Provide the [x, y] coordinate of the cell's center where the given text is located.  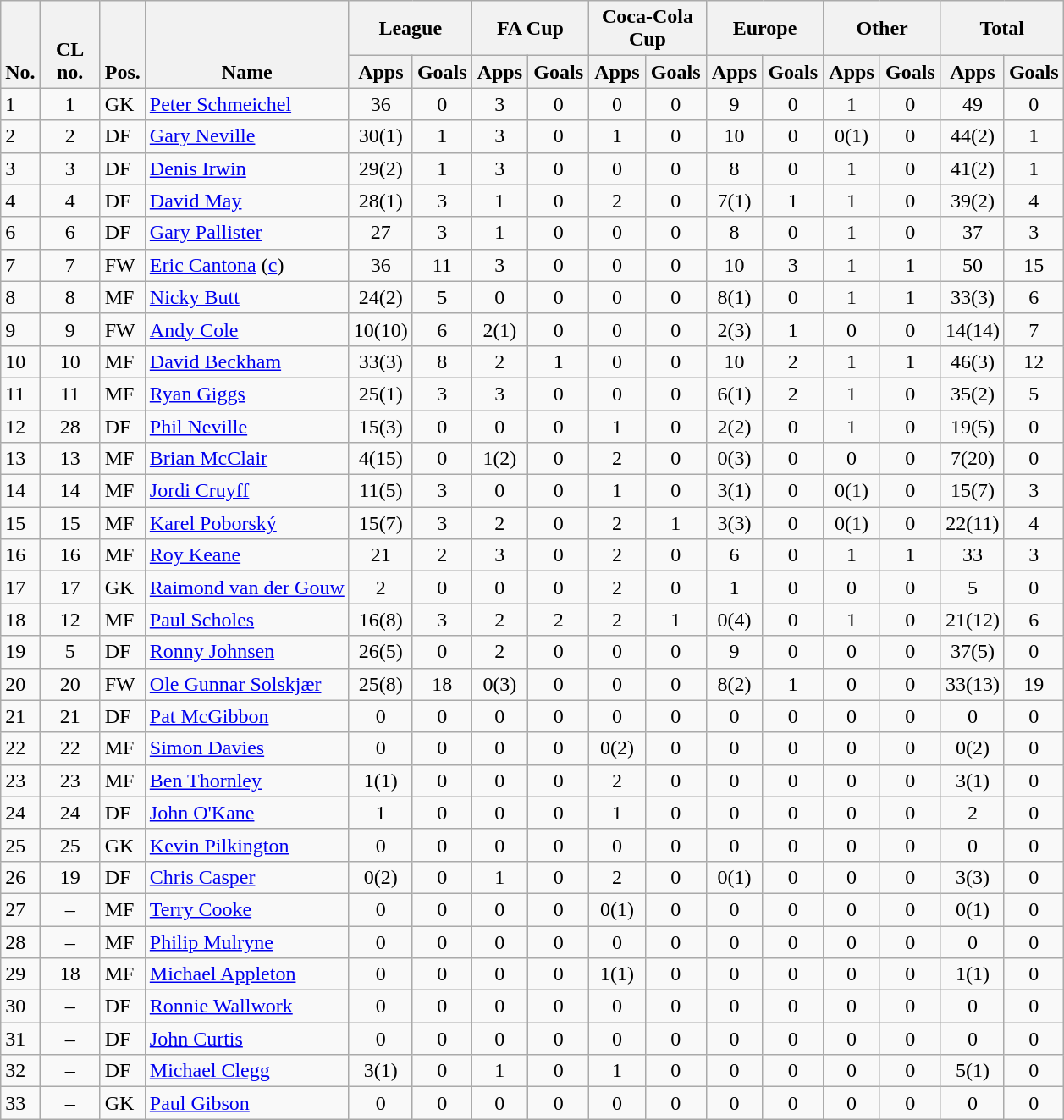
15(3) [381, 426]
31 [20, 1039]
30(1) [381, 136]
1(2) [499, 459]
2(1) [499, 329]
Philip Mulryne [247, 942]
5(1) [972, 1071]
Eric Cantona (c) [247, 265]
32 [20, 1071]
28(1) [381, 201]
Gary Neville [247, 136]
50 [972, 265]
30 [20, 1007]
7(1) [735, 201]
Pos. [122, 44]
No. [20, 44]
Michael Clegg [247, 1071]
Name [247, 44]
25(8) [381, 684]
Michael Appleton [247, 974]
49 [972, 104]
21(12) [972, 620]
33(13) [972, 684]
Raimond van der Gouw [247, 588]
Roy Keane [247, 555]
16(8) [381, 620]
7(20) [972, 459]
Ryan Giggs [247, 394]
25(1) [381, 394]
0(4) [735, 620]
8(1) [735, 297]
4(15) [381, 459]
Terry Cooke [247, 909]
Gary Pallister [247, 233]
Ben Thornley [247, 781]
Kevin Pilkington [247, 845]
John O'Kane [247, 813]
10(10) [381, 329]
22(11) [972, 523]
Andy Cole [247, 329]
John Curtis [247, 1039]
League [410, 29]
Chris Casper [247, 877]
14(14) [972, 329]
2(3) [735, 329]
37(5) [972, 652]
Karel Poborský [247, 523]
37 [972, 233]
Total [1002, 29]
Ronny Johnsen [247, 652]
Other [882, 29]
29 [20, 974]
David Beckham [247, 361]
19(5) [972, 426]
Peter Schmeichel [247, 104]
41(2) [972, 168]
Coca-Cola Cup [648, 29]
Europe [765, 29]
46(3) [972, 361]
David May [247, 201]
11(5) [381, 491]
Denis Irwin [247, 168]
Jordi Cruyff [247, 491]
Paul Gibson [247, 1103]
8(2) [735, 684]
CL no. [69, 44]
FA Cup [530, 29]
24(2) [381, 297]
Brian McClair [247, 459]
Simon Davies [247, 748]
26 [20, 877]
Ole Gunnar Solskjær [247, 684]
Ronnie Wallwork [247, 1007]
44(2) [972, 136]
Nicky Butt [247, 297]
29(2) [381, 168]
26(5) [381, 652]
2(2) [735, 426]
Pat McGibbon [247, 716]
39(2) [972, 201]
35(2) [972, 394]
Phil Neville [247, 426]
6(1) [735, 394]
Paul Scholes [247, 620]
